From the cell containing the given text, extract its center point as [X, Y] coordinate. 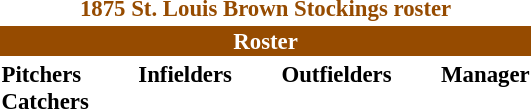
Roster [266, 41]
